Return the [X, Y] coordinate for the center point of the cell that contains the specified text.  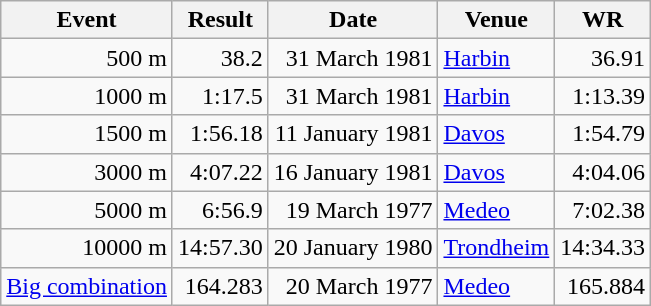
165.884 [603, 286]
20 March 1977 [353, 286]
14:34.33 [603, 248]
Event [87, 20]
6:56.9 [220, 210]
WR [603, 20]
1000 m [87, 96]
10000 m [87, 248]
Result [220, 20]
3000 m [87, 172]
20 January 1980 [353, 248]
1:56.18 [220, 134]
Venue [496, 20]
1:54.79 [603, 134]
36.91 [603, 58]
Trondheim [496, 248]
1:13.39 [603, 96]
11 January 1981 [353, 134]
1500 m [87, 134]
7:02.38 [603, 210]
5000 m [87, 210]
Date [353, 20]
14:57.30 [220, 248]
500 m [87, 58]
4:04.06 [603, 172]
4:07.22 [220, 172]
1:17.5 [220, 96]
164.283 [220, 286]
Big combination [87, 286]
19 March 1977 [353, 210]
38.2 [220, 58]
16 January 1981 [353, 172]
